Locate the cell with the specified text and output its (x, y) center coordinate. 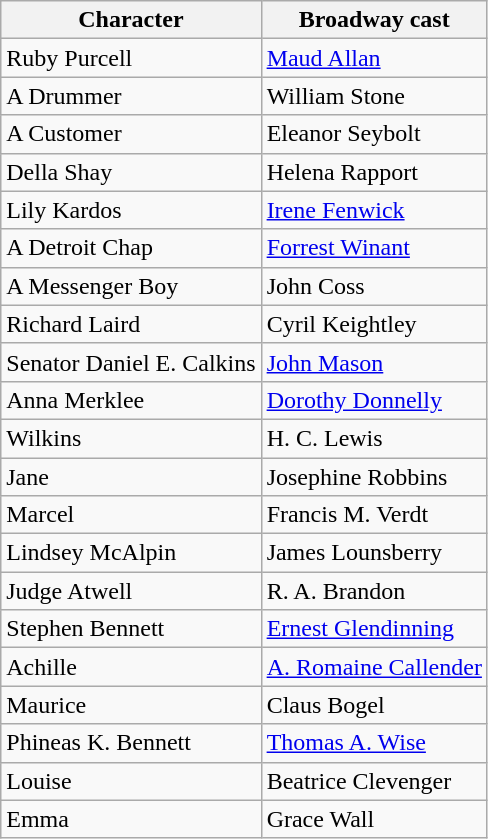
A Customer (131, 134)
Dorothy Donnelly (374, 400)
A Detroit Chap (131, 248)
John Coss (374, 286)
Francis M. Verdt (374, 515)
R. A. Brandon (374, 591)
Beatrice Clevenger (374, 781)
Irene Fenwick (374, 210)
Lily Kardos (131, 210)
Helena Rapport (374, 172)
Senator Daniel E. Calkins (131, 362)
William Stone (374, 96)
Eleanor Seybolt (374, 134)
Achille (131, 667)
A. Romaine Callender (374, 667)
Grace Wall (374, 819)
Broadway cast (374, 20)
Marcel (131, 515)
A Messenger Boy (131, 286)
A Drummer (131, 96)
Character (131, 20)
James Lounsberry (374, 553)
John Mason (374, 362)
Emma (131, 819)
Forrest Winant (374, 248)
Wilkins (131, 438)
H. C. Lewis (374, 438)
Maurice (131, 705)
Maud Allan (374, 58)
Jane (131, 477)
Judge Atwell (131, 591)
Cyril Keightley (374, 324)
Anna Merklee (131, 400)
Phineas K. Bennett (131, 743)
Ernest Glendinning (374, 629)
Josephine Robbins (374, 477)
Louise (131, 781)
Richard Laird (131, 324)
Claus Bogel (374, 705)
Stephen Bennett (131, 629)
Ruby Purcell (131, 58)
Thomas A. Wise (374, 743)
Lindsey McAlpin (131, 553)
Della Shay (131, 172)
